Output the [X, Y] coordinate of the center of the cell containing the given text.  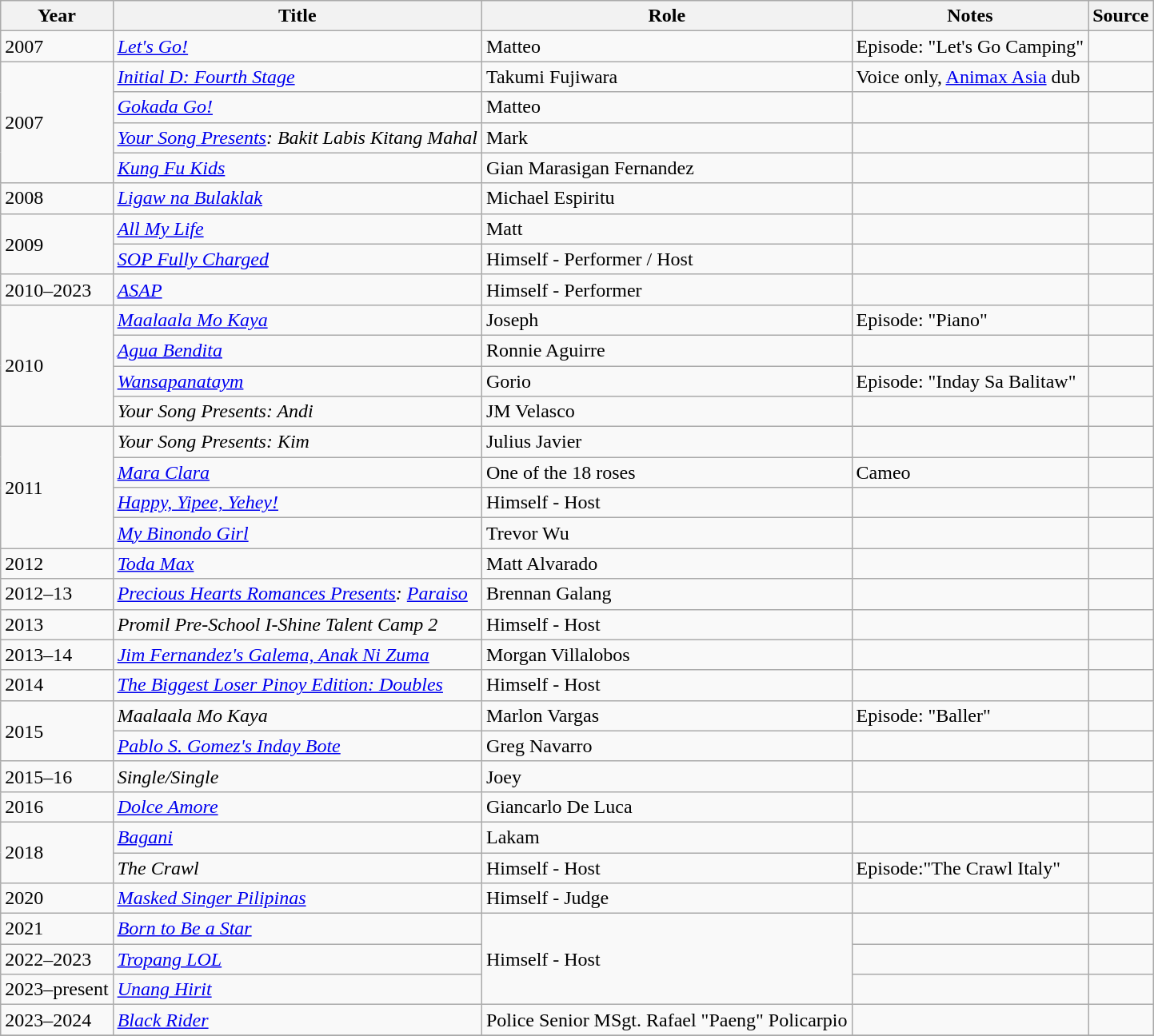
Joey [667, 776]
Promil Pre-School I-Shine Talent Camp 2 [297, 624]
Marlon Vargas [667, 715]
2010–2023 [57, 289]
The Crawl [297, 867]
Brennan Galang [667, 594]
Giancarlo De Luca [667, 807]
Precious Hearts Romances Presents: Paraiso [297, 594]
Kung Fu Kids [297, 168]
One of the 18 roses [667, 472]
Gokada Go! [297, 107]
Born to Be a Star [297, 929]
2020 [57, 899]
Unang Hirit [297, 990]
Your Song Presents: Andi [297, 412]
All My Life [297, 229]
Morgan Villalobos [667, 655]
Julius Javier [667, 442]
2013–14 [57, 655]
Matt [667, 229]
Greg Navarro [667, 746]
Bagani [297, 837]
Pablo S. Gomez's Inday Bote [297, 746]
2023–present [57, 990]
2014 [57, 685]
Michael Espiritu [667, 198]
Initial D: Fourth Stage [297, 77]
Gian Marasigan Fernandez [667, 168]
Joseph [667, 320]
The Biggest Loser Pinoy Edition: Doubles [297, 685]
2012 [57, 564]
Episode: "Let's Go Camping" [970, 46]
Himself - Performer [667, 289]
Your Song Presents: Kim [297, 442]
Police Senior MSgt. Rafael "Paeng" Policarpio [667, 1020]
Voice only, Animax Asia dub [970, 77]
2011 [57, 488]
JM Velasco [667, 412]
2023–2024 [57, 1020]
Cameo [970, 472]
Mark [667, 137]
Title [297, 16]
ASAP [297, 289]
2021 [57, 929]
Episode:"The Crawl Italy" [970, 867]
Lakam [667, 837]
2016 [57, 807]
Dolce Amore [297, 807]
Toda Max [297, 564]
2022–2023 [57, 959]
2018 [57, 852]
Matt Alvarado [667, 564]
Episode: "Piano" [970, 320]
Your Song Presents: Bakit Labis Kitang Mahal [297, 137]
2009 [57, 244]
Notes [970, 16]
Episode: "Baller" [970, 715]
My Binondo Girl [297, 533]
Tropang LOL [297, 959]
Masked Singer Pilipinas [297, 899]
Year [57, 16]
SOP Fully Charged [297, 259]
Gorio [667, 381]
Wansapanataym [297, 381]
Mara Clara [297, 472]
2015 [57, 731]
2010 [57, 365]
Source [1121, 16]
Himself - Judge [667, 899]
Let's Go! [297, 46]
Jim Fernandez's Galema, Anak Ni Zuma [297, 655]
Happy, Yipee, Yehey! [297, 503]
2013 [57, 624]
Ligaw na Bulaklak [297, 198]
Ronnie Aguirre [667, 350]
2012–13 [57, 594]
Trevor Wu [667, 533]
2008 [57, 198]
2015–16 [57, 776]
Himself - Performer / Host [667, 259]
Agua Bendita [297, 350]
Role [667, 16]
Single/Single [297, 776]
Black Rider [297, 1020]
Takumi Fujiwara [667, 77]
Episode: "Inday Sa Balitaw" [970, 381]
